Provide the (X, Y) coordinate of the cell's center where the given text is located.  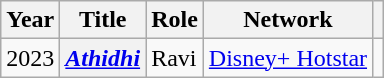
Title (103, 20)
2023 (30, 58)
Ravi (175, 58)
Athidhi (103, 58)
Role (175, 20)
Year (30, 20)
Network (288, 20)
Disney+ Hotstar (288, 58)
